Identify which cell holds the provided text, then report its [x, y] central coordinate. 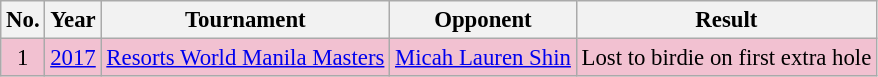
No. [23, 20]
Resorts World Manila Masters [246, 58]
Result [726, 20]
2017 [73, 58]
Year [73, 20]
Tournament [246, 20]
1 [23, 58]
Micah Lauren Shin [483, 58]
Lost to birdie on first extra hole [726, 58]
Opponent [483, 20]
